Return the [X, Y] coordinate for the center point of the cell that contains the specified text.  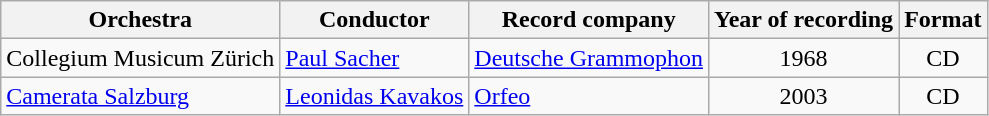
Format [943, 20]
Orchestra [140, 20]
Record company [589, 20]
Leonidas Kavakos [374, 96]
2003 [803, 96]
Year of recording [803, 20]
Paul Sacher [374, 58]
Conductor [374, 20]
Orfeo [589, 96]
Camerata Salzburg [140, 96]
Collegium Musicum Zürich [140, 58]
1968 [803, 58]
Deutsche Grammophon [589, 58]
